Locate the cell with the specified text and output its (x, y) center coordinate. 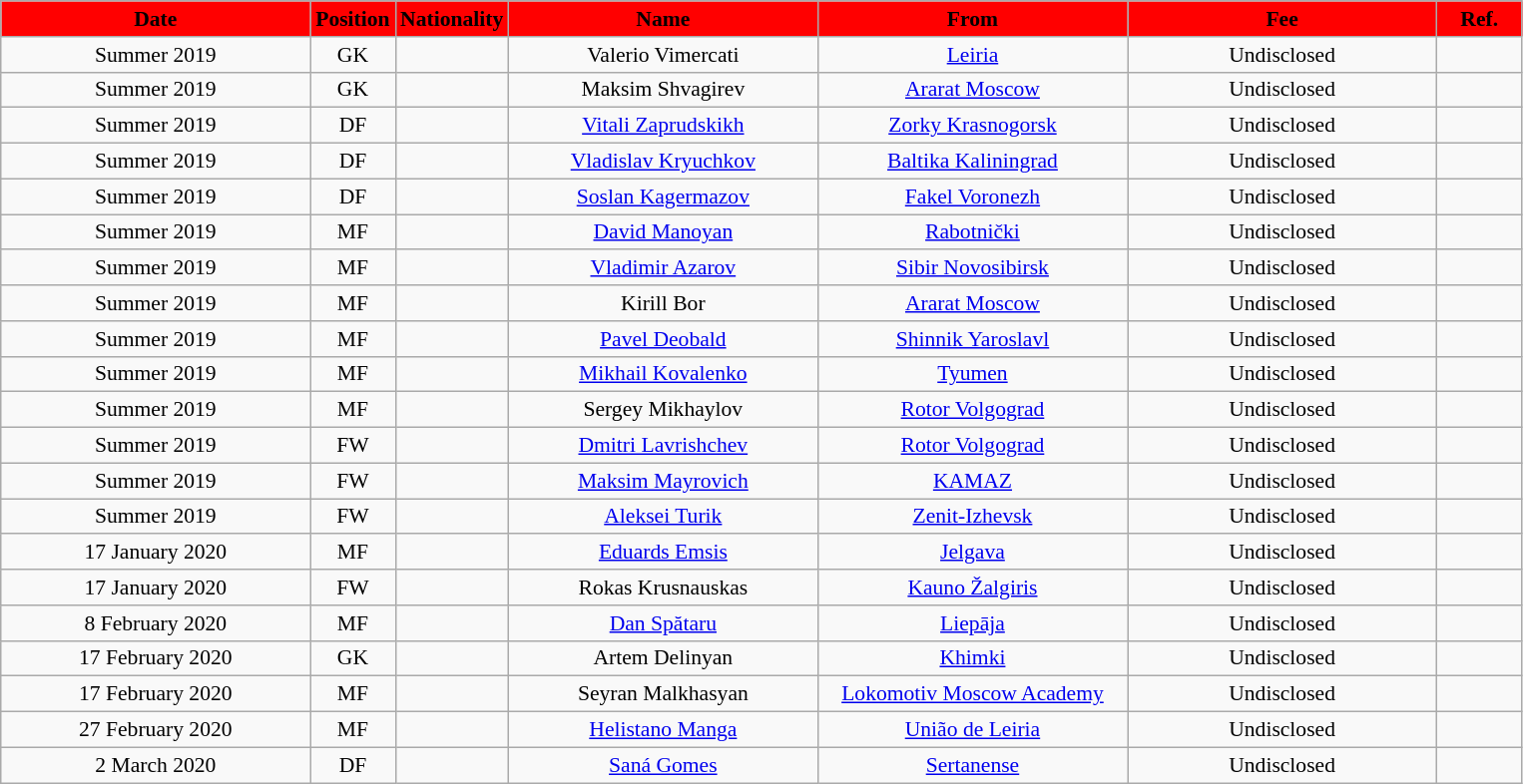
Valerio Vimercati (663, 55)
8 February 2020 (156, 623)
Nationality (451, 19)
Rokas Krusnauskas (663, 588)
Zorky Krasnogorsk (972, 126)
Liepāja (972, 623)
From (972, 19)
Leiria (972, 55)
Shinnik Yaroslavl (972, 339)
Fee (1282, 19)
Mikhail Kovalenko (663, 374)
2 March 2020 (156, 765)
Rabotnički (972, 232)
Jelgava (972, 553)
Position (353, 19)
Sertanense (972, 765)
Name (663, 19)
Zenit-Izhevsk (972, 517)
Khimki (972, 658)
Kauno Žalgiris (972, 588)
Seyran Malkhasyan (663, 694)
Aleksei Turik (663, 517)
Ref. (1479, 19)
Dmitri Lavrishchev (663, 446)
Tyumen (972, 374)
Sibir Novosibirsk (972, 268)
Kirill Bor (663, 303)
Date (156, 19)
Artem Delinyan (663, 658)
Maksim Mayrovich (663, 481)
Helistano Manga (663, 730)
David Manoyan (663, 232)
Lokomotiv Moscow Academy (972, 694)
Vitali Zaprudskikh (663, 126)
Soslan Kagermazov (663, 196)
Maksim Shvagirev (663, 90)
União de Leiria (972, 730)
Dan Spătaru (663, 623)
Pavel Deobald (663, 339)
Saná Gomes (663, 765)
Fakel Voronezh (972, 196)
Vladimir Azarov (663, 268)
Sergey Mikhaylov (663, 410)
Eduards Emsis (663, 553)
KAMAZ (972, 481)
Baltika Kaliningrad (972, 162)
Vladislav Kryuchkov (663, 162)
27 February 2020 (156, 730)
